For the text-containing cell, return its midpoint in [X, Y] coordinate format. 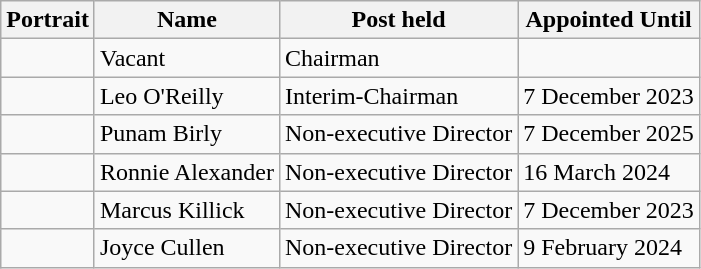
Chairman [398, 58]
Interim-Chairman [398, 96]
Ronnie Alexander [186, 172]
Name [186, 20]
7 December 2025 [609, 134]
Joyce Cullen [186, 248]
Punam Birly [186, 134]
Vacant [186, 58]
Marcus Killick [186, 210]
Portrait [48, 20]
9 February 2024 [609, 248]
Appointed Until [609, 20]
16 March 2024 [609, 172]
Post held [398, 20]
Leo O'Reilly [186, 96]
